Scan for the cell matching the given text and deliver its (X, Y) coordinate at center. 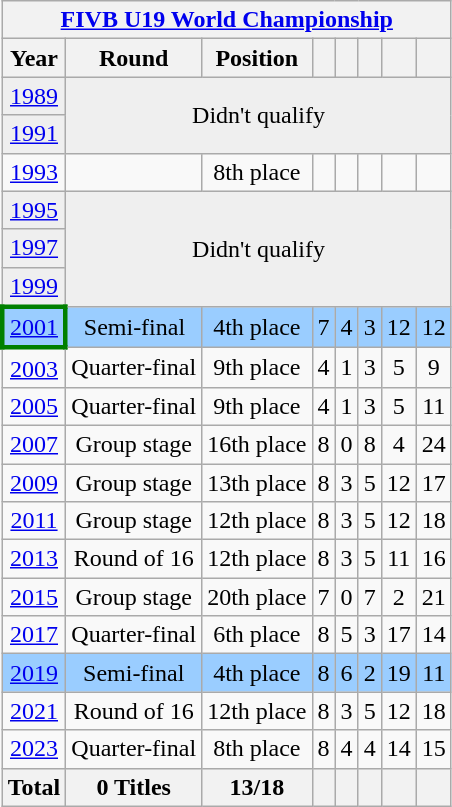
1991 (34, 134)
2003 (34, 368)
2011 (34, 521)
9 (434, 368)
1997 (34, 248)
13/18 (257, 787)
2009 (34, 483)
2007 (34, 444)
2017 (34, 635)
24 (434, 444)
1995 (34, 210)
1989 (34, 96)
6th place (257, 635)
2015 (34, 597)
1993 (34, 172)
FIVB U19 World Championship (226, 20)
13th place (257, 483)
2005 (34, 406)
16th place (257, 444)
0 Titles (134, 787)
2021 (34, 711)
6 (346, 673)
19 (398, 673)
20th place (257, 597)
2023 (34, 749)
Year (34, 58)
2001 (34, 328)
1999 (34, 287)
21 (434, 597)
Position (257, 58)
15 (434, 749)
Total (34, 787)
2019 (34, 673)
Round (134, 58)
2013 (34, 559)
16 (434, 559)
